Provide the (x, y) coordinate of the cell's center where the given text is located.  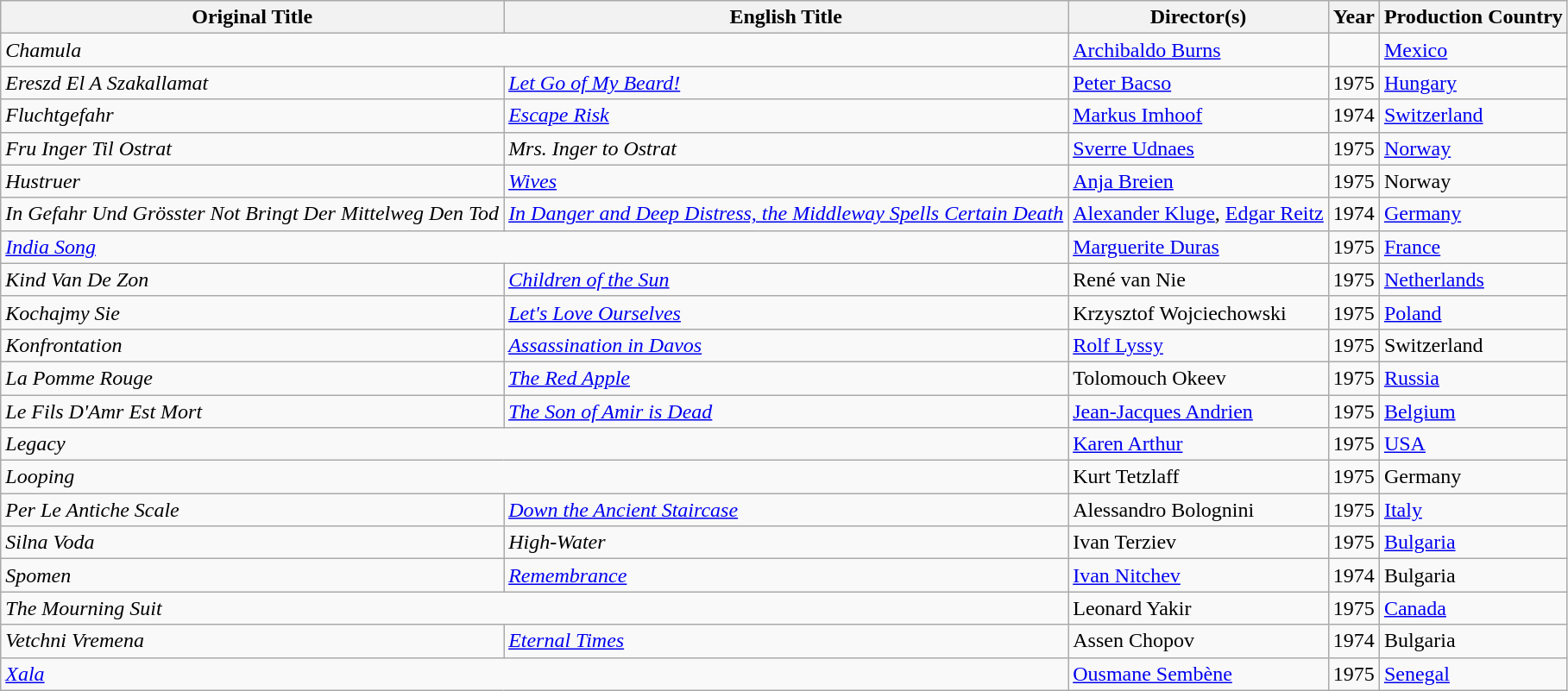
Children of the Sun (786, 280)
Netherlands (1473, 280)
Vetchni Vremena (252, 641)
Ereszd El A Szakallamat (252, 83)
La Pomme Rouge (252, 378)
English Title (786, 17)
Year (1353, 17)
Krzysztof Wojciechowski (1199, 312)
Kochajmy Sie (252, 312)
Wives (786, 181)
Escape Risk (786, 116)
Hustruer (252, 181)
Leonard Yakir (1199, 608)
Marguerite Duras (1199, 247)
Anja Breien (1199, 181)
Poland (1473, 312)
Markus Imhoof (1199, 116)
Silna Voda (252, 543)
Fru Inger Til Ostrat (252, 148)
Let Go of My Beard! (786, 83)
Legacy (535, 444)
Rolf Lyssy (1199, 345)
Konfrontation (252, 345)
USA (1473, 444)
Xala (535, 674)
Alexander Kluge, Edgar Reitz (1199, 214)
Karen Arthur (1199, 444)
Jean-Jacques Andrien (1199, 411)
Hungary (1473, 83)
Sverre Udnaes (1199, 148)
High-Water (786, 543)
Ousmane Sembène (1199, 674)
Russia (1473, 378)
In Danger and Deep Distress, the Middleway Spells Certain Death (786, 214)
Eternal Times (786, 641)
Belgium (1473, 411)
Let's Love Ourselves (786, 312)
Assen Chopov (1199, 641)
Archibaldo Burns (1199, 50)
Looping (535, 477)
Ivan Terziev (1199, 543)
The Mourning Suit (535, 608)
Director(s) (1199, 17)
Fluchtgefahr (252, 116)
Per Le Antiche Scale (252, 510)
Kind Van De Zon (252, 280)
Canada (1473, 608)
Peter Bacso (1199, 83)
The Son of Amir is Dead (786, 411)
Kurt Tetzlaff (1199, 477)
Ivan Nitchev (1199, 575)
In Gefahr Und Grösster Not Bringt Der Mittelweg Den Tod (252, 214)
Mexico (1473, 50)
Assassination in Davos (786, 345)
Chamula (535, 50)
Alessandro Bolognini (1199, 510)
Original Title (252, 17)
India Song (535, 247)
Mrs. Inger to Ostrat (786, 148)
Senegal (1473, 674)
The Red Apple (786, 378)
René van Nie (1199, 280)
Remembrance (786, 575)
Italy (1473, 510)
Production Country (1473, 17)
France (1473, 247)
Spomen (252, 575)
Le Fils D'Amr Est Mort (252, 411)
Tolomouch Okeev (1199, 378)
Down the Ancient Staircase (786, 510)
